Capture the cell that displays the provided text and extract its [x, y] central coordinate. 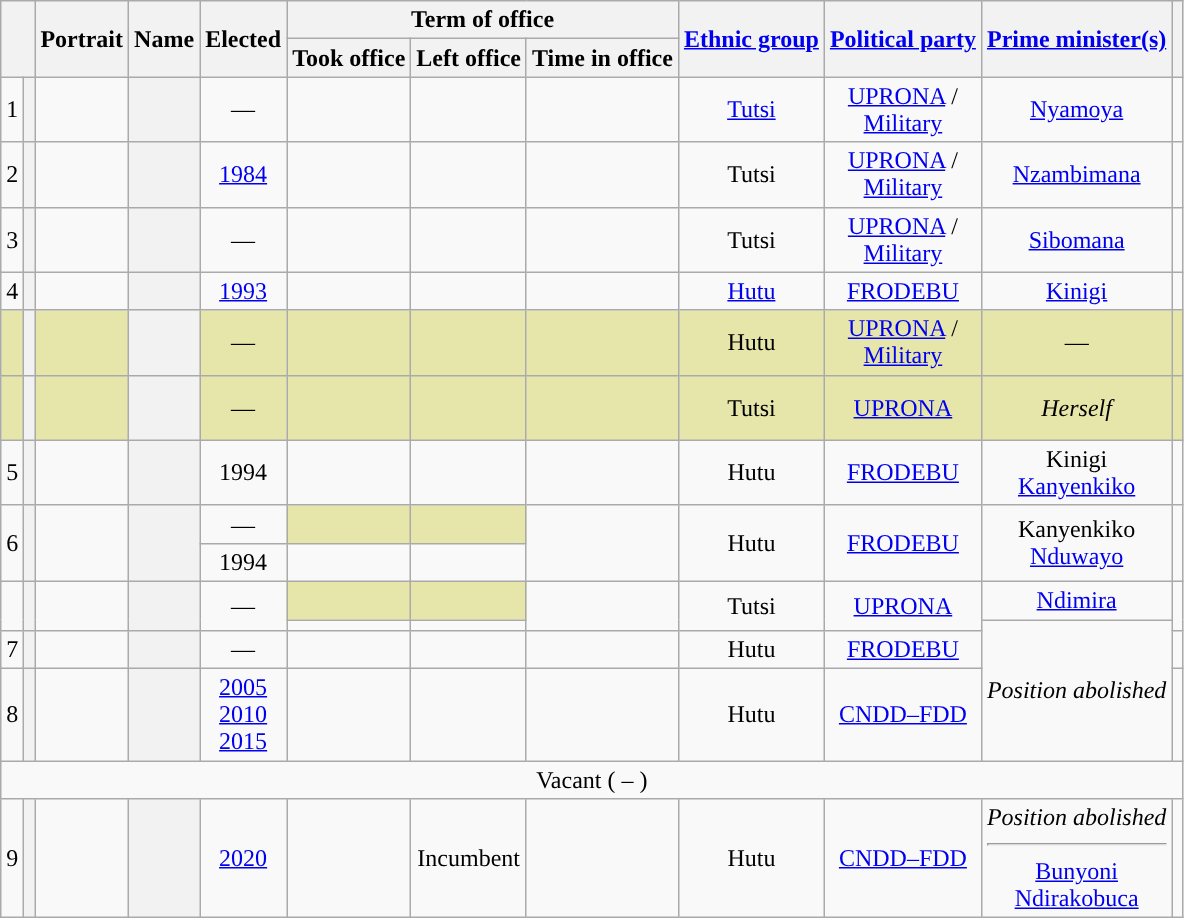
6 [12, 543]
KinigiKanyenkiko [1076, 472]
Sibomana [1076, 240]
Herself [1076, 408]
7 [12, 650]
Elected [244, 39]
Nyamoya [1076, 110]
Ndimira [1076, 600]
Left office [469, 58]
9 [12, 858]
1993 [244, 291]
Term of office [483, 20]
Took office [349, 58]
2020 [244, 858]
Portrait [82, 39]
Nzambimana [1076, 174]
8 [12, 715]
Position abolishedBunyoniNdirakobuca [1076, 858]
Name [164, 39]
5 [12, 472]
1 [12, 110]
Vacant ( – ) [592, 780]
Ethnic group [751, 39]
3 [12, 240]
4 [12, 291]
Political party [902, 39]
1984 [244, 174]
Kinigi [1076, 291]
2 [12, 174]
Incumbent [469, 858]
Time in office [602, 58]
Prime minister(s) [1076, 39]
Position abolished [1076, 690]
KanyenkikoNduwayo [1076, 543]
200520102015 [244, 715]
